Find where the given text appears and provide that cell's center as (X, Y) coordinate. 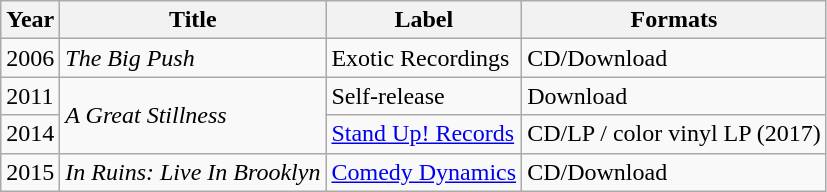
The Big Push (193, 58)
Label (424, 20)
2006 (30, 58)
CD/LP / color vinyl LP (2017) (674, 134)
A Great Stillness (193, 115)
Stand Up! Records (424, 134)
Title (193, 20)
2015 (30, 172)
2014 (30, 134)
2011 (30, 96)
Comedy Dynamics (424, 172)
Self-release (424, 96)
In Ruins: Live In Brooklyn (193, 172)
Exotic Recordings (424, 58)
Year (30, 20)
Formats (674, 20)
Download (674, 96)
